From the cell containing the given text, extract its center point as [x, y] coordinate. 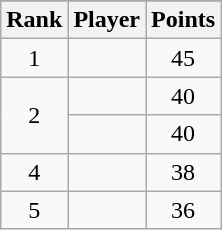
38 [184, 172]
36 [184, 210]
Player [107, 20]
45 [184, 58]
Points [184, 20]
1 [34, 58]
Rank [34, 20]
2 [34, 115]
5 [34, 210]
4 [34, 172]
